Pinpoint the cell where the given text exists, returning its [X, Y] midpoint coordinate. 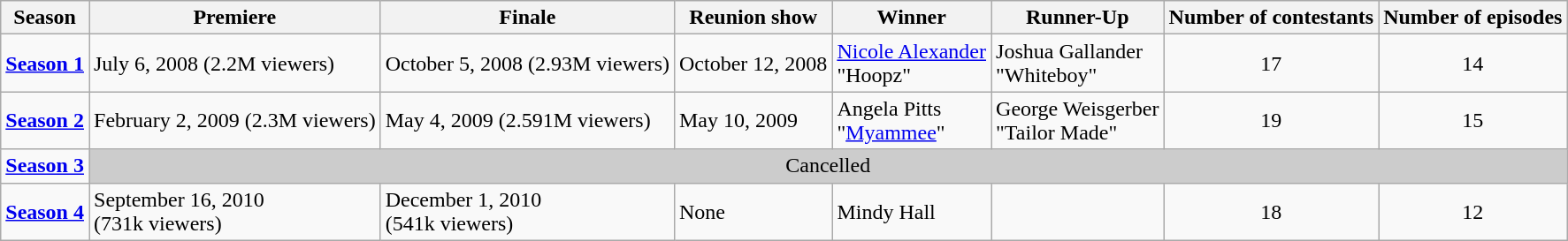
Finale [527, 18]
Winner [912, 18]
Season 2 [45, 120]
18 [1272, 212]
October 12, 2008 [753, 64]
July 6, 2008 (2.2M viewers) [234, 64]
Reunion show [753, 18]
December 1, 2010(541k viewers) [527, 212]
Number of contestants [1272, 18]
Season 4 [45, 212]
May 4, 2009 (2.591M viewers) [527, 120]
Premiere [234, 18]
Season 1 [45, 64]
February 2, 2009 (2.3M viewers) [234, 120]
Nicole Alexander"Hoopz" [912, 64]
Runner-Up [1078, 18]
17 [1272, 64]
Cancelled [828, 166]
Season [45, 18]
Angela Pitts "Myammee" [912, 120]
14 [1473, 64]
Season 3 [45, 166]
Mindy Hall [912, 212]
12 [1473, 212]
Number of episodes [1473, 18]
15 [1473, 120]
October 5, 2008 (2.93M viewers) [527, 64]
September 16, 2010(731k viewers) [234, 212]
19 [1272, 120]
Joshua Gallander"Whiteboy" [1078, 64]
George Weisgerber"Tailor Made" [1078, 120]
None [753, 212]
May 10, 2009 [753, 120]
